Scan for the cell matching the given text and deliver its [X, Y] coordinate at center. 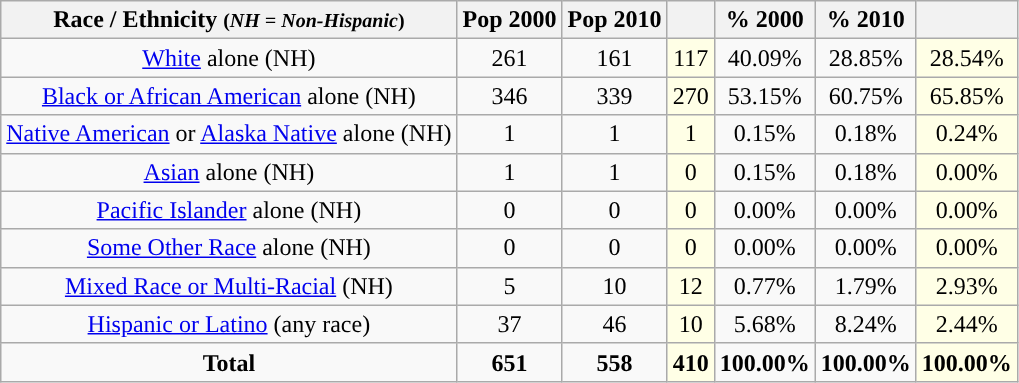
% 2000 [764, 20]
8.24% [866, 324]
339 [614, 96]
53.15% [764, 96]
46 [614, 324]
Race / Ethnicity (NH = Non-Hispanic) [229, 20]
Pop 2000 [510, 20]
346 [510, 96]
Asian alone (NH) [229, 172]
60.75% [866, 96]
2.93% [966, 286]
270 [690, 96]
5.68% [764, 324]
Pacific Islander alone (NH) [229, 210]
12 [690, 286]
Hispanic or Latino (any race) [229, 324]
37 [510, 324]
0.77% [764, 286]
161 [614, 58]
117 [690, 58]
261 [510, 58]
558 [614, 362]
40.09% [764, 58]
% 2010 [866, 20]
Some Other Race alone (NH) [229, 248]
28.54% [966, 58]
65.85% [966, 96]
Mixed Race or Multi-Racial (NH) [229, 286]
28.85% [866, 58]
410 [690, 362]
Black or African American alone (NH) [229, 96]
Native American or Alaska Native alone (NH) [229, 134]
651 [510, 362]
Pop 2010 [614, 20]
White alone (NH) [229, 58]
Total [229, 362]
0.24% [966, 134]
5 [510, 286]
2.44% [966, 324]
1.79% [866, 286]
